Find where the given text appears and provide that cell's center as [x, y] coordinate. 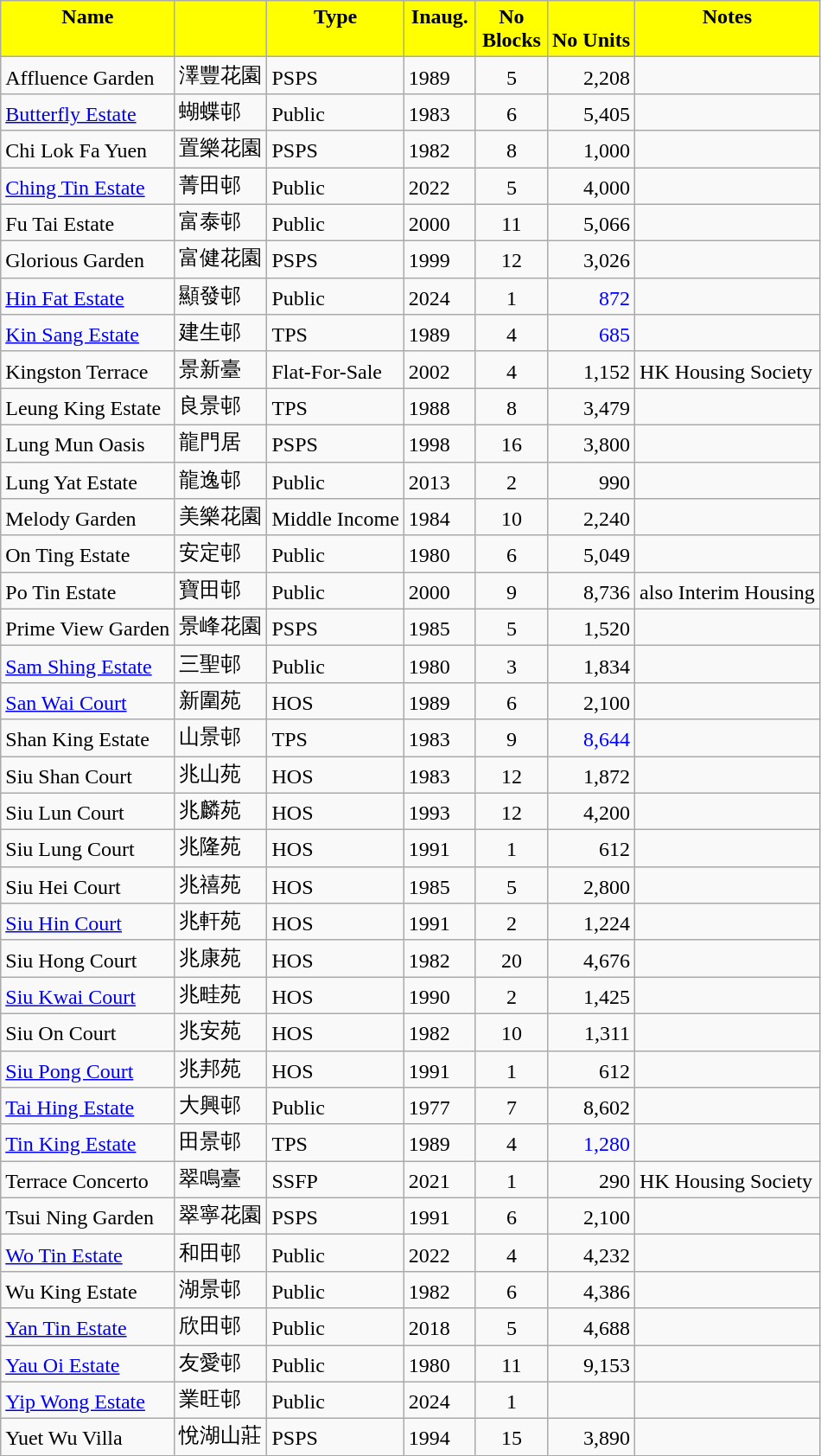
Sam Shing Estate [88, 664]
Yan Tin Estate [88, 1326]
兆邦苑 [221, 1069]
Lung Yat Estate [88, 481]
1,311 [591, 1032]
山景邨 [221, 738]
Glorious Garden [88, 259]
5,066 [591, 223]
San Wai Court [88, 700]
兆康苑 [221, 958]
990 [591, 481]
菁田邨 [221, 187]
2,800 [591, 885]
置樂花園 [221, 149]
田景邨 [221, 1143]
1,152 [591, 370]
Siu Hin Court [88, 922]
Prime View Garden [88, 628]
富泰邨 [221, 223]
富健花園 [221, 259]
新圍苑 [221, 700]
1990 [439, 996]
友愛邨 [221, 1364]
景新臺 [221, 370]
3 [512, 664]
4,200 [591, 811]
Kin Sang Estate [88, 334]
1977 [439, 1107]
20 [512, 958]
15 [512, 1437]
SSFP [335, 1179]
1994 [439, 1437]
Ching Tin Estate [88, 187]
寶田邨 [221, 591]
also Interim Housing [728, 591]
1,280 [591, 1143]
兆麟苑 [221, 811]
8,644 [591, 738]
Terrace Concerto [88, 1179]
Siu Shan Court [88, 775]
1,872 [591, 775]
三聖邨 [221, 664]
On Ting Estate [88, 553]
872 [591, 296]
8,602 [591, 1107]
1993 [439, 811]
Hin Fat Estate [88, 296]
Flat-For-Sale [335, 370]
兆軒苑 [221, 922]
翠鳴臺 [221, 1179]
2,208 [591, 76]
Fu Tai Estate [88, 223]
湖景邨 [221, 1290]
1,520 [591, 628]
Tin King Estate [88, 1143]
龍逸邨 [221, 481]
Yuet Wu Villa [88, 1437]
Name [88, 29]
1999 [439, 259]
4,688 [591, 1326]
兆山苑 [221, 775]
Po Tin Estate [88, 591]
Yip Wong Estate [88, 1401]
業旺邨 [221, 1401]
Affluence Garden [88, 76]
1,834 [591, 664]
8,736 [591, 591]
2,240 [591, 517]
建生邨 [221, 334]
Siu Kwai Court [88, 996]
1984 [439, 517]
290 [591, 1179]
欣田邨 [221, 1326]
悅湖山莊 [221, 1437]
Chi Lok Fa Yuen [88, 149]
16 [512, 443]
1,000 [591, 149]
Wu King Estate [88, 1290]
安定邨 [221, 553]
顯發邨 [221, 296]
1988 [439, 406]
4,232 [591, 1254]
蝴蝶邨 [221, 112]
Notes [728, 29]
3,890 [591, 1437]
Siu Hong Court [88, 958]
大興邨 [221, 1107]
Middle Income [335, 517]
Siu On Court [88, 1032]
美樂花園 [221, 517]
5,049 [591, 553]
澤豐花園 [221, 76]
翠寧花園 [221, 1216]
兆安苑 [221, 1032]
兆畦苑 [221, 996]
Shan King Estate [88, 738]
和田邨 [221, 1254]
Siu Hei Court [88, 885]
No Units [591, 29]
龍門居 [221, 443]
4,000 [591, 187]
4,676 [591, 958]
Kingston Terrace [88, 370]
2002 [439, 370]
Siu Lun Court [88, 811]
Type [335, 29]
685 [591, 334]
2021 [439, 1179]
Tai Hing Estate [88, 1107]
3,479 [591, 406]
Yau Oi Estate [88, 1364]
Siu Lung Court [88, 849]
3,800 [591, 443]
2018 [439, 1326]
Siu Pong Court [88, 1069]
兆禧苑 [221, 885]
2013 [439, 481]
7 [512, 1107]
No Blocks [512, 29]
Tsui Ning Garden [88, 1216]
良景邨 [221, 406]
Lung Mun Oasis [88, 443]
1,425 [591, 996]
景峰花園 [221, 628]
Leung King Estate [88, 406]
3,026 [591, 259]
4,386 [591, 1290]
5,405 [591, 112]
Butterfly Estate [88, 112]
Melody Garden [88, 517]
9,153 [591, 1364]
Wo Tin Estate [88, 1254]
1,224 [591, 922]
Inaug. [439, 29]
兆隆苑 [221, 849]
1998 [439, 443]
